Capture the cell that displays the provided text and extract its (X, Y) central coordinate. 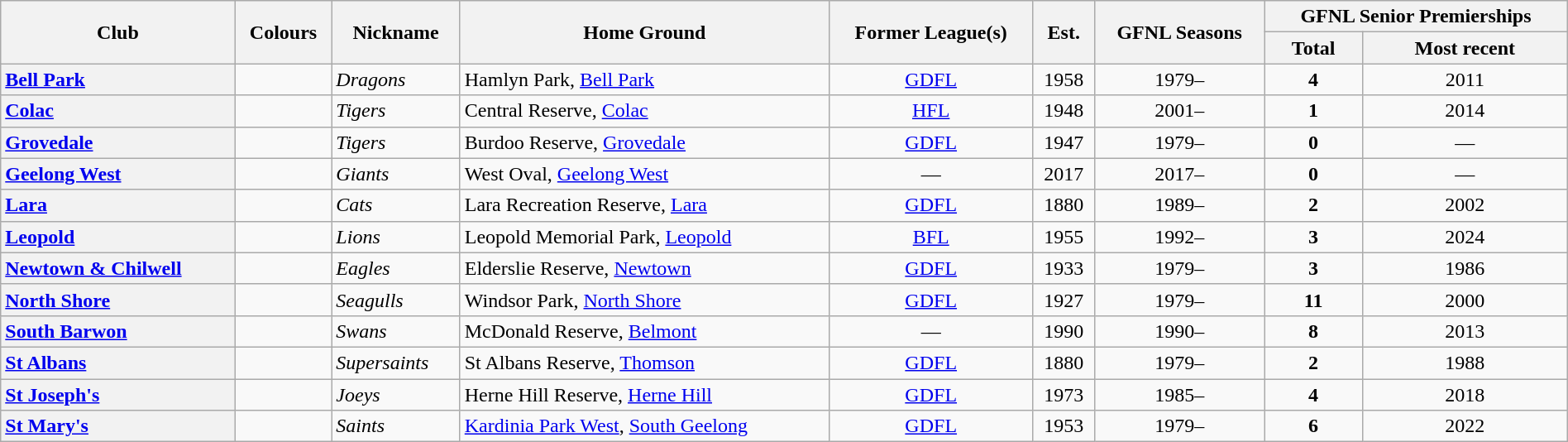
1927 (1064, 300)
Hamlyn Park, Bell Park (644, 79)
Leopold Memorial Park, Leopold (644, 237)
2024 (1465, 237)
Windsor Park, North Shore (644, 300)
St Mary's (117, 426)
Supersaints (395, 363)
Dragons (395, 79)
Est. (1064, 32)
Lara Recreation Reserve, Lara (644, 205)
2001– (1179, 111)
Central Reserve, Colac (644, 111)
Swans (395, 331)
1973 (1064, 395)
Lara (117, 205)
Home Ground (644, 32)
2017– (1179, 174)
1986 (1465, 268)
2000 (1465, 300)
Giants (395, 174)
1990– (1179, 331)
2002 (1465, 205)
Newtown & Chilwell (117, 268)
1992– (1179, 237)
1948 (1064, 111)
South Barwon (117, 331)
1958 (1064, 79)
2013 (1465, 331)
Colac (117, 111)
1 (1313, 111)
Kardinia Park West, South Geelong (644, 426)
Club (117, 32)
1985– (1179, 395)
Eagles (395, 268)
Colours (283, 32)
Herne Hill Reserve, Herne Hill (644, 395)
2017 (1064, 174)
West Oval, Geelong West (644, 174)
GFNL Senior Premierships (1416, 17)
2022 (1465, 426)
Saints (395, 426)
1933 (1064, 268)
North Shore (117, 300)
Most recent (1465, 48)
Seagulls (395, 300)
Leopold (117, 237)
1955 (1064, 237)
McDonald Reserve, Belmont (644, 331)
St Albans Reserve, Thomson (644, 363)
1947 (1064, 142)
Lions (395, 237)
St Albans (117, 363)
1953 (1064, 426)
Joeys (395, 395)
1990 (1064, 331)
11 (1313, 300)
Former League(s) (931, 32)
Grovedale (117, 142)
Burdoo Reserve, Grovedale (644, 142)
8 (1313, 331)
2014 (1465, 111)
Elderslie Reserve, Newtown (644, 268)
St Joseph's (117, 395)
HFL (931, 111)
1989– (1179, 205)
Total (1313, 48)
2011 (1465, 79)
Nickname (395, 32)
6 (1313, 426)
2018 (1465, 395)
GFNL Seasons (1179, 32)
BFL (931, 237)
Cats (395, 205)
Bell Park (117, 79)
1988 (1465, 363)
Geelong West (117, 174)
